Determine the (x, y) coordinate at the center of the cell enclosing the given text.  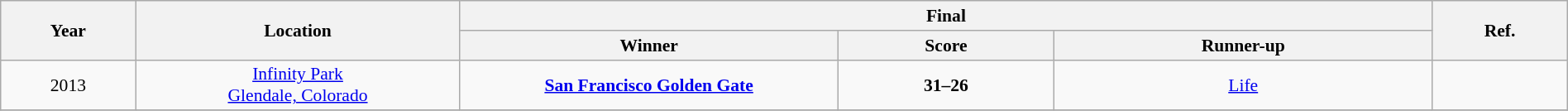
31–26 (946, 84)
Score (946, 46)
Location (298, 30)
Year (68, 30)
Infinity ParkGlendale, Colorado (298, 84)
Runner-up (1244, 46)
Ref. (1500, 30)
Winner (648, 46)
Life (1244, 84)
San Francisco Golden Gate (648, 84)
Final (946, 16)
2013 (68, 84)
